Return the (x, y) coordinate for the center point of the cell that contains the specified text.  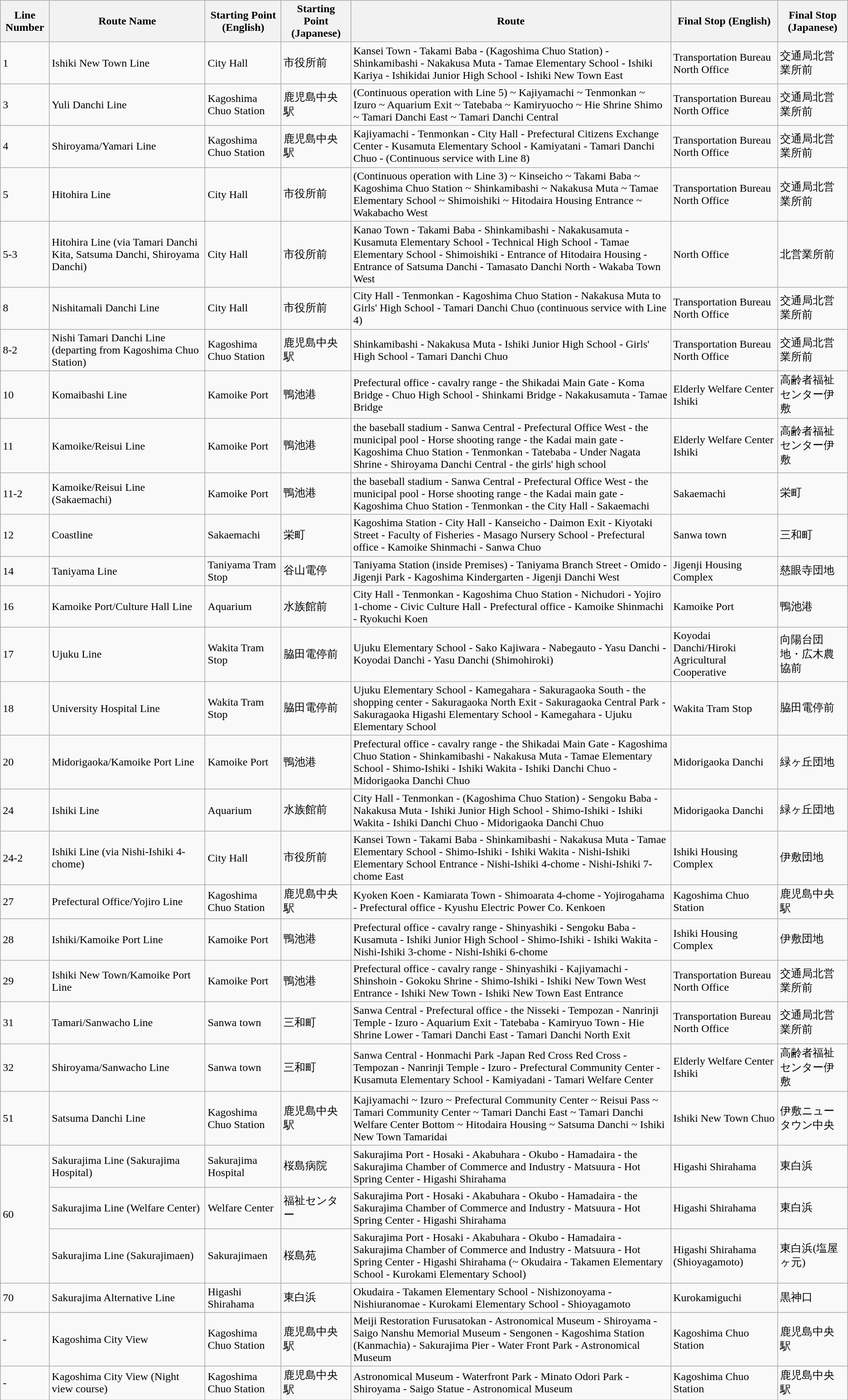
Coastline (127, 535)
Sakurajima Line (Sakurajimaen) (127, 1255)
桜島苑 (316, 1255)
8-2 (25, 350)
Prefectural Office/Yojiro Line (127, 901)
Ishiki New Town Chuo (724, 1119)
28 (25, 939)
5 (25, 194)
Route Name (127, 21)
North Office (724, 254)
Kyoken Koen - Kamiarata Town - Shimoarata 4-chome - Yojirogahama - Prefectural office - Kyushu Electric Power Co. Kenkoen (511, 901)
Higashi Shirahama (Shioyagamoto) (724, 1255)
Sakurajimaen (243, 1255)
Okudaira - Takamen Elementary School - Nishizonoyama - Nishiuranomae - Kurokami Elementary School - Shioyagamoto (511, 1297)
Yuli Danchi Line (127, 105)
Sakurajima Line (Sakurajima Hospital) (127, 1166)
向陽台団地・広木農協前 (813, 654)
東白浜(塩屋ヶ元) (813, 1255)
31 (25, 1023)
51 (25, 1119)
Ujuku Line (127, 654)
18 (25, 708)
Nishitamali Danchi Line (127, 308)
Ujuku Elementary School - Sako Kajiwara - Nabegauto - Yasu Danchi - Koyodai Danchi - Yasu Danchi (Shimohiroki) (511, 654)
Line Number (25, 21)
Komaibashi Line (127, 395)
Kurokamiguchi (724, 1297)
Satsuma Danchi Line (127, 1119)
70 (25, 1297)
桜島病院 (316, 1166)
Taniyama Line (127, 571)
Ishiki New Town/Kamoike Port Line (127, 981)
University Hospital Line (127, 708)
Hitohira Line (via Tamari Danchi Kita, Satsuma Danchi, Shiroyama Danchi) (127, 254)
29 (25, 981)
24-2 (25, 857)
Ishiki Line (127, 810)
Taniyama Station (inside Premises) - Taniyama Branch Street - Omido - Jigenji Park - Kagoshima Kindergarten - Jigenji Danchi West (511, 571)
Nishi Tamari Danchi Line (departing from Kagoshima Chuo Station) (127, 350)
Route (511, 21)
City Hall - Tenmonkan - Kagoshima Chuo Station - Nakakusa Muta to Girls' High School - Tamari Danchi Chuo (continuous service with Line 4) (511, 308)
Sakurajima Hospital (243, 1166)
10 (25, 395)
Jigenji Housing Complex (724, 571)
Midorigaoka/Kamoike Port Line (127, 762)
11 (25, 446)
Kamoike Port/Culture Hall Line (127, 606)
4 (25, 146)
福祉センター (316, 1208)
Welfare Center (243, 1208)
Koyodai Danchi/Hiroki Agricultural Cooperative (724, 654)
32 (25, 1068)
1 (25, 63)
8 (25, 308)
17 (25, 654)
Taniyama Tram Stop (243, 571)
Astronomical Museum - Waterfront Park - Minato Odori Park - Shiroyama - Saigo Statue - Astronomical Museum (511, 1383)
16 (25, 606)
Sakurajima Line (Welfare Center) (127, 1208)
Kamoike/Reisui Line (127, 446)
Ishiki Line (via Nishi-Ishiki 4-chome) (127, 857)
慈眼寺団地 (813, 571)
伊敷ニュータウン中央 (813, 1119)
Ishiki/Kamoike Port Line (127, 939)
12 (25, 535)
14 (25, 571)
谷山電停 (316, 571)
Starting Point (English) (243, 21)
Ishiki New Town Line (127, 63)
黒神口 (813, 1297)
60 (25, 1214)
Prefectural office - cavalry range - the Shikadai Main Gate - Koma Bridge - Chuo High School - Shinkami Bridge - Nakakusamuta - Tamae Bridge (511, 395)
Shiroyama/Sanwacho Line (127, 1068)
Tamari/Sanwacho Line (127, 1023)
27 (25, 901)
11-2 (25, 494)
Starting Point (Japanese) (316, 21)
5-3 (25, 254)
北営業所前 (813, 254)
Shinkamibashi - Nakakusa Muta - Ishiki Junior High School - Girls' High School - Tamari Danchi Chuo (511, 350)
24 (25, 810)
Final Stop (Japanese) (813, 21)
Shiroyama/Yamari Line (127, 146)
Kagoshima City View (127, 1340)
Final Stop (English) (724, 21)
Hitohira Line (127, 194)
Kagoshima City View (Night view course) (127, 1383)
Sakurajima Alternative Line (127, 1297)
Kamoike/Reisui Line (Sakaemachi) (127, 494)
20 (25, 762)
3 (25, 105)
